Identify which cell holds the provided text, then report its (X, Y) central coordinate. 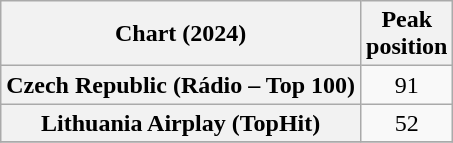
91 (407, 85)
Lithuania Airplay (TopHit) (181, 123)
52 (407, 123)
Czech Republic (Rádio – Top 100) (181, 85)
Chart (2024) (181, 34)
Peakposition (407, 34)
